Identify which cell holds the provided text, then report its (x, y) central coordinate. 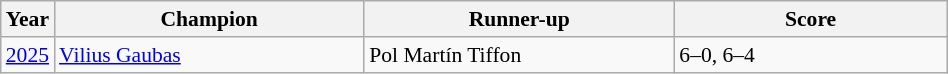
Year (28, 19)
Pol Martín Tiffon (519, 55)
2025 (28, 55)
Score (810, 19)
Runner-up (519, 19)
Champion (209, 19)
6–0, 6–4 (810, 55)
Vilius Gaubas (209, 55)
